Search for the cell housing the specified text and yield its [x, y] center coordinate. 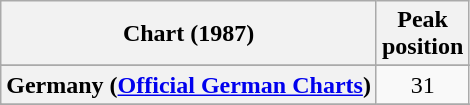
Germany (Official German Charts) [189, 85]
Peakposition [422, 34]
Chart (1987) [189, 34]
31 [422, 85]
